Search for the cell housing the specified text and yield its [X, Y] center coordinate. 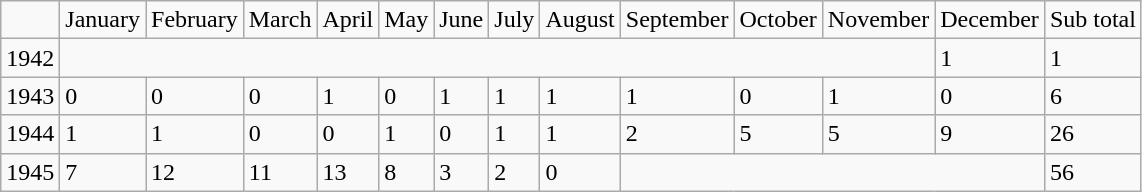
12 [195, 172]
8 [406, 172]
7 [103, 172]
26 [1092, 134]
1942 [30, 58]
11 [280, 172]
February [195, 20]
13 [348, 172]
December [990, 20]
June [462, 20]
August [580, 20]
July [514, 20]
56 [1092, 172]
Sub total [1092, 20]
May [406, 20]
1943 [30, 96]
September [677, 20]
April [348, 20]
October [778, 20]
March [280, 20]
November [878, 20]
9 [990, 134]
6 [1092, 96]
January [103, 20]
3 [462, 172]
1945 [30, 172]
1944 [30, 134]
